Find where the given text appears and provide that cell's center as [x, y] coordinate. 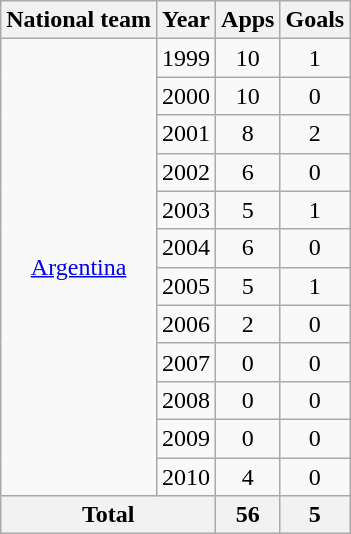
2010 [186, 477]
2008 [186, 400]
National team [79, 20]
2007 [186, 362]
Apps [248, 20]
4 [248, 477]
2002 [186, 172]
Goals [315, 20]
Year [186, 20]
Argentina [79, 268]
Total [108, 515]
1999 [186, 58]
2005 [186, 286]
56 [248, 515]
8 [248, 134]
2004 [186, 248]
2001 [186, 134]
2009 [186, 438]
2006 [186, 324]
2003 [186, 210]
2000 [186, 96]
